Capture the cell that displays the provided text and extract its [x, y] central coordinate. 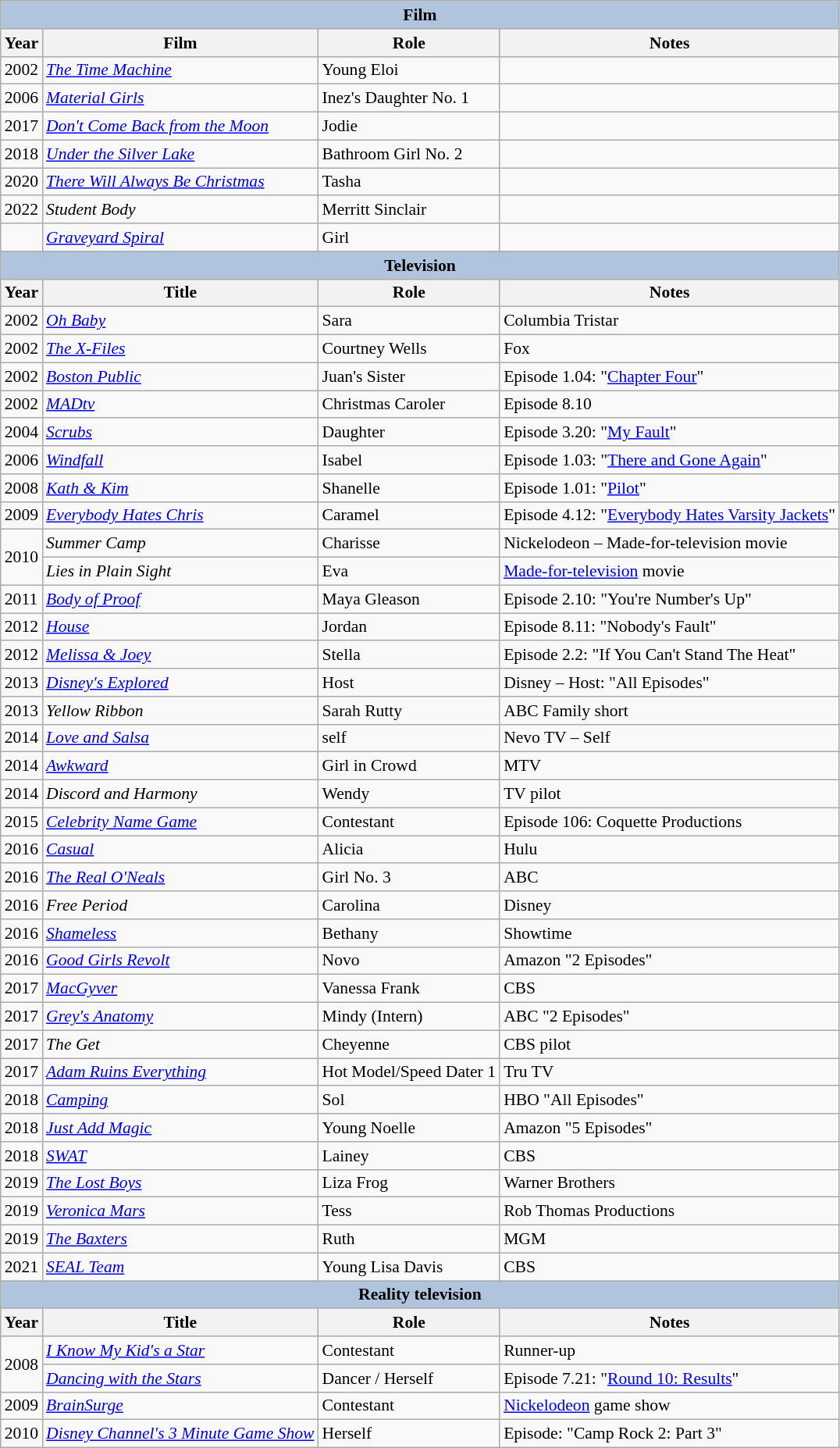
Lies in Plain Sight [180, 572]
Columbia Tristar [670, 321]
Bethany [409, 933]
2011 [22, 599]
Wendy [409, 794]
MacGyver [180, 989]
Fox [670, 349]
ABC "2 Episodes" [670, 1017]
Ruth [409, 1239]
Vanessa Frank [409, 989]
Celebrity Name Game [180, 822]
Stella [409, 655]
Episode 1.04: "Chapter Four" [670, 376]
The X-Files [180, 349]
Courtney Wells [409, 349]
Tess [409, 1211]
SEAL Team [180, 1267]
The Real O'Neals [180, 878]
2021 [22, 1267]
Body of Proof [180, 599]
Daughter [409, 433]
Amazon "2 Episodes" [670, 961]
Veronica Mars [180, 1211]
Episode 106: Coquette Productions [670, 822]
Summer Camp [180, 544]
Windfall [180, 460]
Reality television [420, 1295]
The Baxters [180, 1239]
Episode 2.10: "You're Number's Up" [670, 599]
MGM [670, 1239]
Disney – Host: "All Episodes" [670, 683]
Shameless [180, 933]
MTV [670, 766]
Warner Brothers [670, 1183]
Episode 1.03: "There and Gone Again" [670, 460]
Episode 2.2: "If You Can't Stand The Heat" [670, 655]
Episode 8.11: "Nobody's Fault" [670, 627]
Eva [409, 572]
There Will Always Be Christmas [180, 182]
Nickelodeon game show [670, 1406]
Adam Ruins Everything [180, 1072]
TV pilot [670, 794]
Tru TV [670, 1072]
ABC [670, 878]
I Know My Kid's a Star [180, 1350]
Young Noelle [409, 1128]
Carolina [409, 905]
Host [409, 683]
2015 [22, 822]
Jordan [409, 627]
Graveyard Spiral [180, 237]
Awkward [180, 766]
Everybody Hates Chris [180, 515]
Sol [409, 1100]
SWAT [180, 1156]
The Lost Boys [180, 1183]
Dancing with the Stars [180, 1378]
Scrubs [180, 433]
Young Lisa Davis [409, 1267]
Made-for-television movie [670, 572]
Jodie [409, 127]
Bathroom Girl No. 2 [409, 154]
Girl [409, 237]
Novo [409, 961]
Material Girls [180, 98]
BrainSurge [180, 1406]
Love and Salsa [180, 738]
Herself [409, 1434]
Caramel [409, 515]
Merritt Sinclair [409, 210]
Free Period [180, 905]
Yellow Ribbon [180, 711]
Shanelle [409, 488]
Episode 3.20: "My Fault" [670, 433]
Mindy (Intern) [409, 1017]
Episode 7.21: "Round 10: Results" [670, 1378]
Girl No. 3 [409, 878]
Episode: "Camp Rock 2: Part 3" [670, 1434]
Hulu [670, 850]
Juan's Sister [409, 376]
2020 [22, 182]
Dancer / Herself [409, 1378]
Student Body [180, 210]
Lainey [409, 1156]
Alicia [409, 850]
The Get [180, 1044]
Just Add Magic [180, 1128]
Good Girls Revolt [180, 961]
Isabel [409, 460]
Discord and Harmony [180, 794]
self [409, 738]
2022 [22, 210]
Casual [180, 850]
House [180, 627]
MADtv [180, 405]
Christmas Caroler [409, 405]
The Time Machine [180, 70]
Oh Baby [180, 321]
Hot Model/Speed Dater 1 [409, 1072]
ABC Family short [670, 711]
HBO "All Episodes" [670, 1100]
Episode 4.12: "Everybody Hates Varsity Jackets" [670, 515]
Don't Come Back from the Moon [180, 127]
Disney Channel's 3 Minute Game Show [180, 1434]
Liza Frog [409, 1183]
Disney [670, 905]
Episode 8.10 [670, 405]
Nevo TV – Self [670, 738]
Tasha [409, 182]
Disney's Explored [180, 683]
CBS pilot [670, 1044]
Camping [180, 1100]
Girl in Crowd [409, 766]
Nickelodeon – Made-for-television movie [670, 544]
Cheyenne [409, 1044]
Rob Thomas Productions [670, 1211]
Under the Silver Lake [180, 154]
Showtime [670, 933]
Episode 1.01: "Pilot" [670, 488]
Boston Public [180, 376]
Melissa & Joey [180, 655]
Young Eloi [409, 70]
Sarah Rutty [409, 711]
Charisse [409, 544]
Maya Gleason [409, 599]
Grey's Anatomy [180, 1017]
Television [420, 266]
Runner-up [670, 1350]
Inez's Daughter No. 1 [409, 98]
Amazon "5 Episodes" [670, 1128]
Sara [409, 321]
Kath & Kim [180, 488]
2004 [22, 433]
